Capture the cell that displays the provided text and extract its (X, Y) central coordinate. 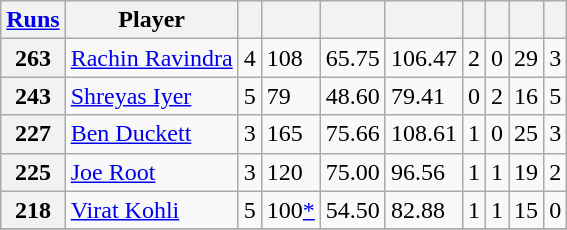
82.88 (424, 210)
19 (526, 172)
Rachin Ravindra (152, 58)
120 (290, 172)
Shreyas Iyer (152, 96)
79.41 (424, 96)
54.50 (352, 210)
75.66 (352, 134)
29 (526, 58)
263 (33, 58)
Joe Root (152, 172)
Ben Duckett (152, 134)
108.61 (424, 134)
25 (526, 134)
227 (33, 134)
Virat Kohli (152, 210)
48.60 (352, 96)
108 (290, 58)
15 (526, 210)
225 (33, 172)
100* (290, 210)
106.47 (424, 58)
75.00 (352, 172)
4 (250, 58)
Player (152, 20)
65.75 (352, 58)
243 (33, 96)
96.56 (424, 172)
16 (526, 96)
165 (290, 134)
Runs (33, 20)
79 (290, 96)
218 (33, 210)
